For the text-containing cell, return its midpoint in [x, y] coordinate format. 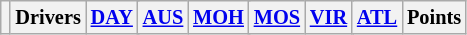
Drivers [48, 17]
DAY [112, 17]
ATL [377, 17]
MOS [277, 17]
VIR [328, 17]
Points [434, 17]
AUS [163, 17]
MOH [218, 17]
